Find where the given text appears and provide that cell's center as [x, y] coordinate. 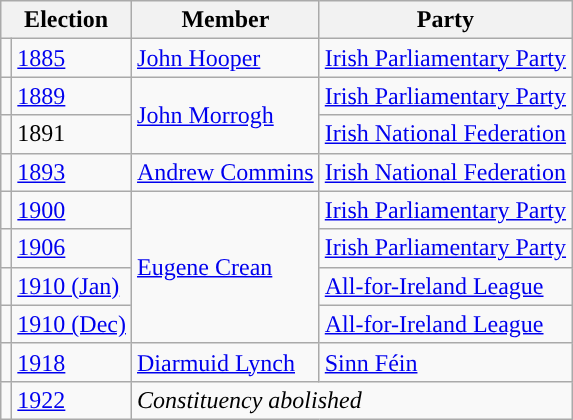
1922 [72, 400]
1893 [72, 172]
1910 (Jan) [72, 286]
John Hooper [226, 58]
Constituency abolished [352, 400]
Party [445, 20]
1891 [72, 134]
Member [226, 20]
John Morrogh [226, 115]
1889 [72, 96]
1918 [72, 362]
Diarmuid Lynch [226, 362]
1906 [72, 248]
Election [66, 20]
Eugene Crean [226, 267]
Andrew Commins [226, 172]
Sinn Féin [445, 362]
1910 (Dec) [72, 324]
1900 [72, 210]
1885 [72, 58]
